Return [X, Y] of the center of cell containing provided text 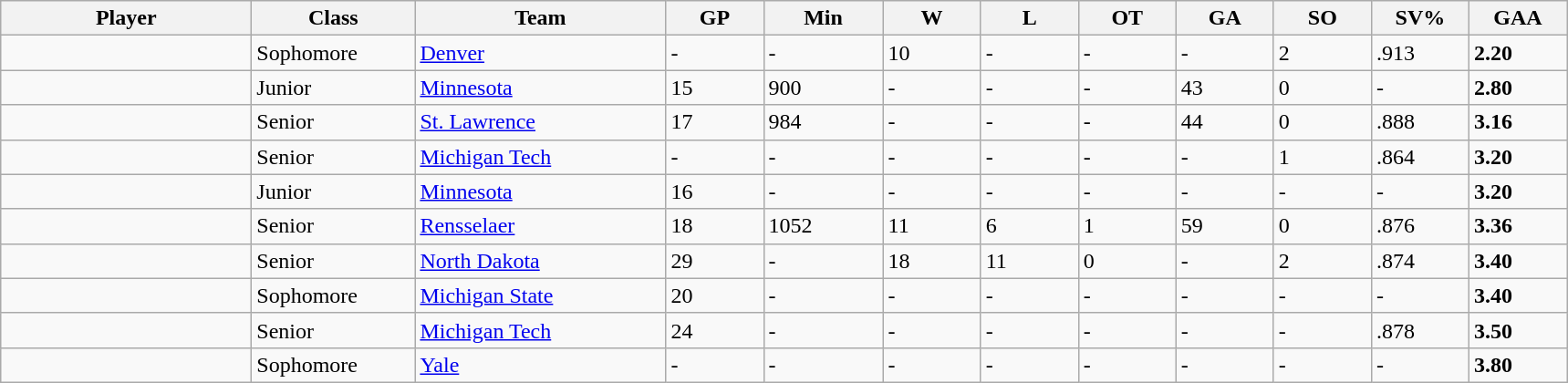
2.20 [1518, 53]
3.36 [1518, 226]
W [932, 18]
Class [334, 18]
Denver [540, 53]
North Dakota [540, 261]
59 [1224, 226]
Player [126, 18]
24 [715, 330]
17 [715, 122]
44 [1224, 122]
3.80 [1518, 365]
15 [715, 88]
GP [715, 18]
GAA [1518, 18]
3.50 [1518, 330]
L [1029, 18]
.876 [1419, 226]
Rensselaer [540, 226]
SO [1323, 18]
OT [1127, 18]
.874 [1419, 261]
Yale [540, 365]
2.80 [1518, 88]
Min [823, 18]
984 [823, 122]
900 [823, 88]
.888 [1419, 122]
20 [715, 295]
Michigan State [540, 295]
16 [715, 191]
SV% [1419, 18]
29 [715, 261]
3.16 [1518, 122]
43 [1224, 88]
6 [1029, 226]
St. Lawrence [540, 122]
.878 [1419, 330]
10 [932, 53]
GA [1224, 18]
Team [540, 18]
.913 [1419, 53]
.864 [1419, 157]
1052 [823, 226]
